Provide the (X, Y) coordinate of the cell's center where the given text is located.  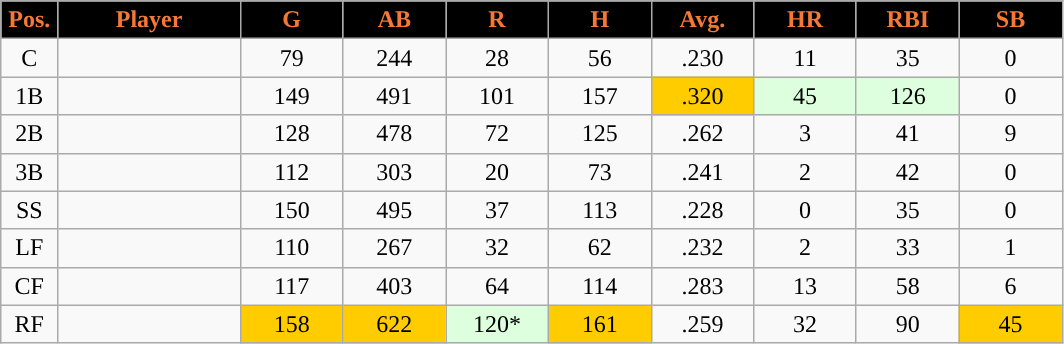
RF (30, 324)
1 (1010, 248)
.230 (702, 58)
CF (30, 286)
.283 (702, 286)
.241 (702, 172)
125 (600, 134)
28 (498, 58)
37 (498, 210)
Avg. (702, 20)
112 (292, 172)
AB (394, 20)
2B (30, 134)
114 (600, 286)
Pos. (30, 20)
Player (150, 20)
150 (292, 210)
126 (908, 96)
C (30, 58)
101 (498, 96)
117 (292, 286)
62 (600, 248)
.262 (702, 134)
.232 (702, 248)
42 (908, 172)
128 (292, 134)
R (498, 20)
3B (30, 172)
158 (292, 324)
491 (394, 96)
33 (908, 248)
113 (600, 210)
495 (394, 210)
6 (1010, 286)
58 (908, 286)
303 (394, 172)
56 (600, 58)
478 (394, 134)
.259 (702, 324)
LF (30, 248)
403 (394, 286)
161 (600, 324)
90 (908, 324)
79 (292, 58)
72 (498, 134)
13 (806, 286)
267 (394, 248)
G (292, 20)
.320 (702, 96)
HR (806, 20)
SB (1010, 20)
120* (498, 324)
SS (30, 210)
20 (498, 172)
RBI (908, 20)
110 (292, 248)
64 (498, 286)
1B (30, 96)
149 (292, 96)
9 (1010, 134)
11 (806, 58)
.228 (702, 210)
622 (394, 324)
244 (394, 58)
73 (600, 172)
3 (806, 134)
H (600, 20)
41 (908, 134)
157 (600, 96)
